Pinpoint the cell where the given text exists, returning its (x, y) midpoint coordinate. 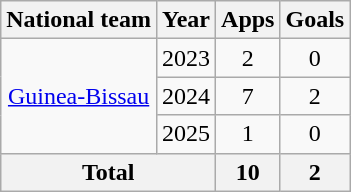
2025 (186, 134)
Apps (248, 20)
National team (79, 20)
2024 (186, 96)
Total (108, 172)
10 (248, 172)
Guinea-Bissau (79, 96)
1 (248, 134)
Goals (315, 20)
7 (248, 96)
Year (186, 20)
2023 (186, 58)
